Provide the [x, y] coordinate of the cell's center where the given text is located.  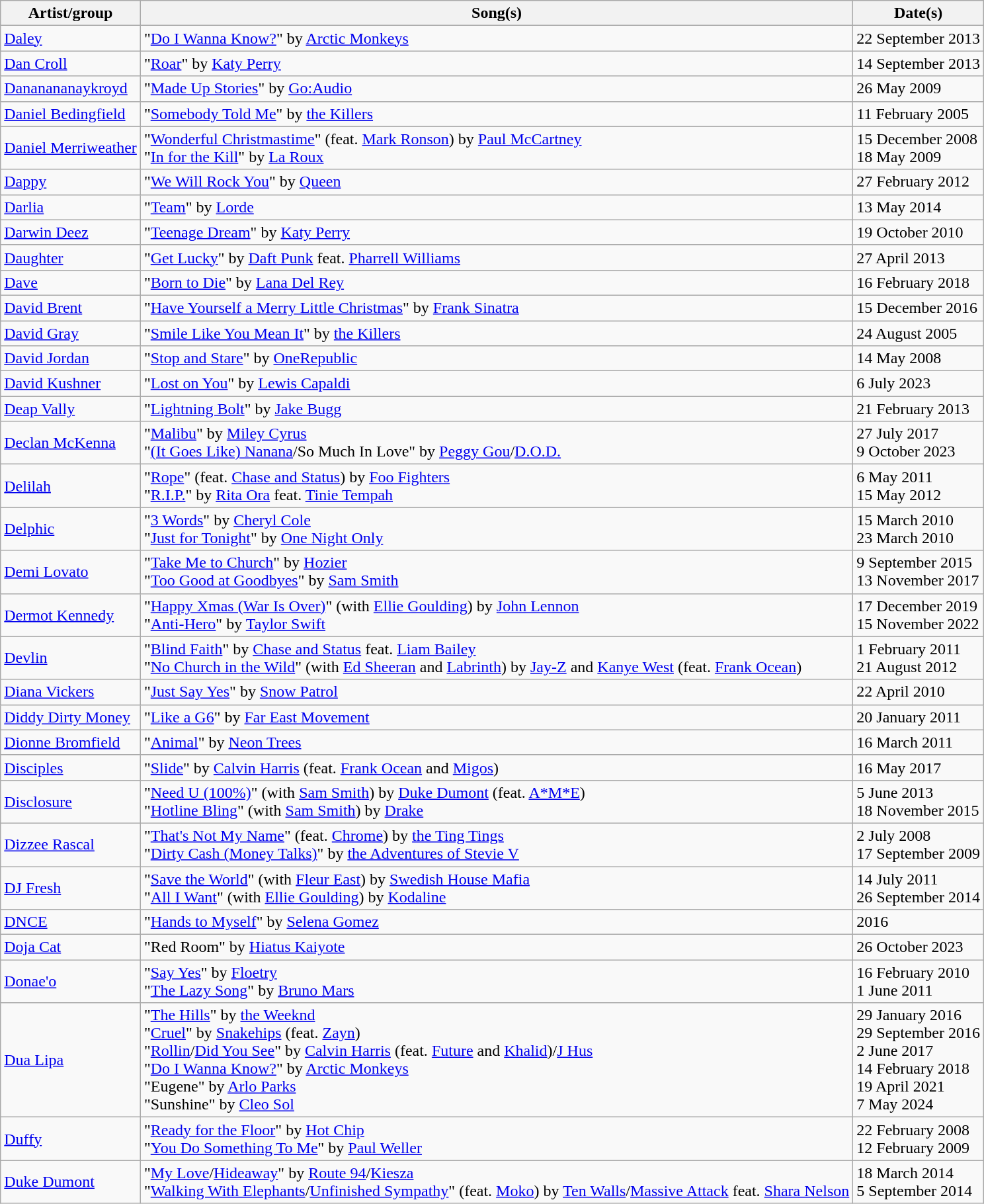
Dermot Kennedy [71, 615]
Demi Lovato [71, 572]
17 December 201915 November 2022 [919, 615]
DNCE [71, 922]
16 February 20101 June 2011 [919, 982]
Devlin [71, 658]
"That's Not My Name" (feat. Chrome) by the Ting Tings"Dirty Cash (Money Talks)" by the Adventures of Stevie V [496, 844]
22 September 2013 [919, 38]
Dizzee Rascal [71, 844]
"Somebody Told Me" by the Killers [496, 114]
"Malibu" by Miley Cyrus"(It Goes Like) Nanana/So Much In Love" by Peggy Gou/D.O.D. [496, 443]
Song(s) [496, 13]
27 July 20179 October 2023 [919, 443]
5 June 201318 November 2015 [919, 802]
15 March 201023 March 2010 [919, 529]
1 February 201121 August 2012 [919, 658]
20 January 2011 [919, 717]
16 May 2017 [919, 767]
6 July 2023 [919, 384]
18 March 20145 September 2014 [919, 1182]
Darwin Deez [71, 232]
Disclosure [71, 802]
15 December 2008 18 May 2009 [919, 148]
"We Will Rock You" by Queen [496, 182]
2 July 200817 September 2009 [919, 844]
14 May 2008 [919, 359]
"Lost on You" by Lewis Capaldi [496, 384]
"Rope" (feat. Chase and Status) by Foo Fighters"R.I.P." by Rita Ora feat. Tinie Tempah [496, 486]
14 July 201126 September 2014 [919, 888]
Dananananaykroyd [71, 89]
David Brent [71, 308]
"Blind Faith" by Chase and Status feat. Liam Bailey"No Church in the Wild" (with Ed Sheeran and Labrinth) by Jay-Z and Kanye West (feat. Frank Ocean) [496, 658]
"Just Say Yes" by Snow Patrol [496, 692]
David Jordan [71, 359]
Dua Lipa [71, 1060]
DJ Fresh [71, 888]
Daughter [71, 257]
22 February 200812 February 2009 [919, 1139]
"Like a G6" by Far East Movement [496, 717]
16 March 2011 [919, 742]
"Get Lucky" by Daft Punk feat. Pharrell Williams [496, 257]
"Wonderful Christmastime" (feat. Mark Ronson) by Paul McCartney"In for the Kill" by La Roux [496, 148]
Dan Croll [71, 64]
Diddy Dirty Money [71, 717]
24 August 2005 [919, 333]
Diana Vickers [71, 692]
9 September 201513 November 2017 [919, 572]
13 May 2014 [919, 207]
"Do I Wanna Know?" by Arctic Monkeys [496, 38]
15 December 2016 [919, 308]
Delphic [71, 529]
11 February 2005 [919, 114]
29 January 201629 September 20162 June 201714 February 201819 April 20217 May 2024 [919, 1060]
"3 Words" by Cheryl Cole"Just for Tonight" by One Night Only [496, 529]
Duffy [71, 1139]
David Kushner [71, 384]
"My Love/Hideaway" by Route 94/Kiesza"Walking With Elephants/Unfinished Sympathy" (feat. Moko) by Ten Walls/Massive Attack feat. Shara Nelson [496, 1182]
"Ready for the Floor" by Hot Chip"You Do Something To Me" by Paul Weller [496, 1139]
Darlia [71, 207]
Delilah [71, 486]
"Hands to Myself" by Selena Gomez [496, 922]
Declan McKenna [71, 443]
6 May 201115 May 2012 [919, 486]
"Save the World" (with Fleur East) by Swedish House Mafia"All I Want" (with Ellie Goulding) by Kodaline [496, 888]
"Born to Die" by Lana Del Rey [496, 282]
Dappy [71, 182]
16 February 2018 [919, 282]
Date(s) [919, 13]
22 April 2010 [919, 692]
26 October 2023 [919, 947]
"Made Up Stories" by Go:Audio [496, 89]
Doja Cat [71, 947]
21 February 2013 [919, 409]
"Teenage Dream" by Katy Perry [496, 232]
"Red Room" by Hiatus Kaiyote [496, 947]
"Stop and Stare" by OneRepublic [496, 359]
"Animal" by Neon Trees [496, 742]
"Team" by Lorde [496, 207]
27 February 2012 [919, 182]
Duke Dumont [71, 1182]
Dionne Bromfield [71, 742]
Donae'o [71, 982]
19 October 2010 [919, 232]
"Smile Like You Mean It" by the Killers [496, 333]
"Need U (100%)" (with Sam Smith) by Duke Dumont (feat. A*M*E)"Hotline Bling" (with Sam Smith) by Drake [496, 802]
14 September 2013 [919, 64]
27 April 2013 [919, 257]
26 May 2009 [919, 89]
Daniel Merriweather [71, 148]
Artist/group [71, 13]
Deap Vally [71, 409]
2016 [919, 922]
David Gray [71, 333]
"Roar" by Katy Perry [496, 64]
Dave [71, 282]
Daley [71, 38]
"Say Yes" by Floetry"The Lazy Song" by Bruno Mars [496, 982]
"Happy Xmas (War Is Over)" (with Ellie Goulding) by John Lennon"Anti-Hero" by Taylor Swift [496, 615]
Disciples [71, 767]
"Slide" by Calvin Harris (feat. Frank Ocean and Migos) [496, 767]
Daniel Bedingfield [71, 114]
"Take Me to Church" by Hozier"Too Good at Goodbyes" by Sam Smith [496, 572]
"Lightning Bolt" by Jake Bugg [496, 409]
"Have Yourself a Merry Little Christmas" by Frank Sinatra [496, 308]
